For the text-containing cell, return its midpoint in [X, Y] coordinate format. 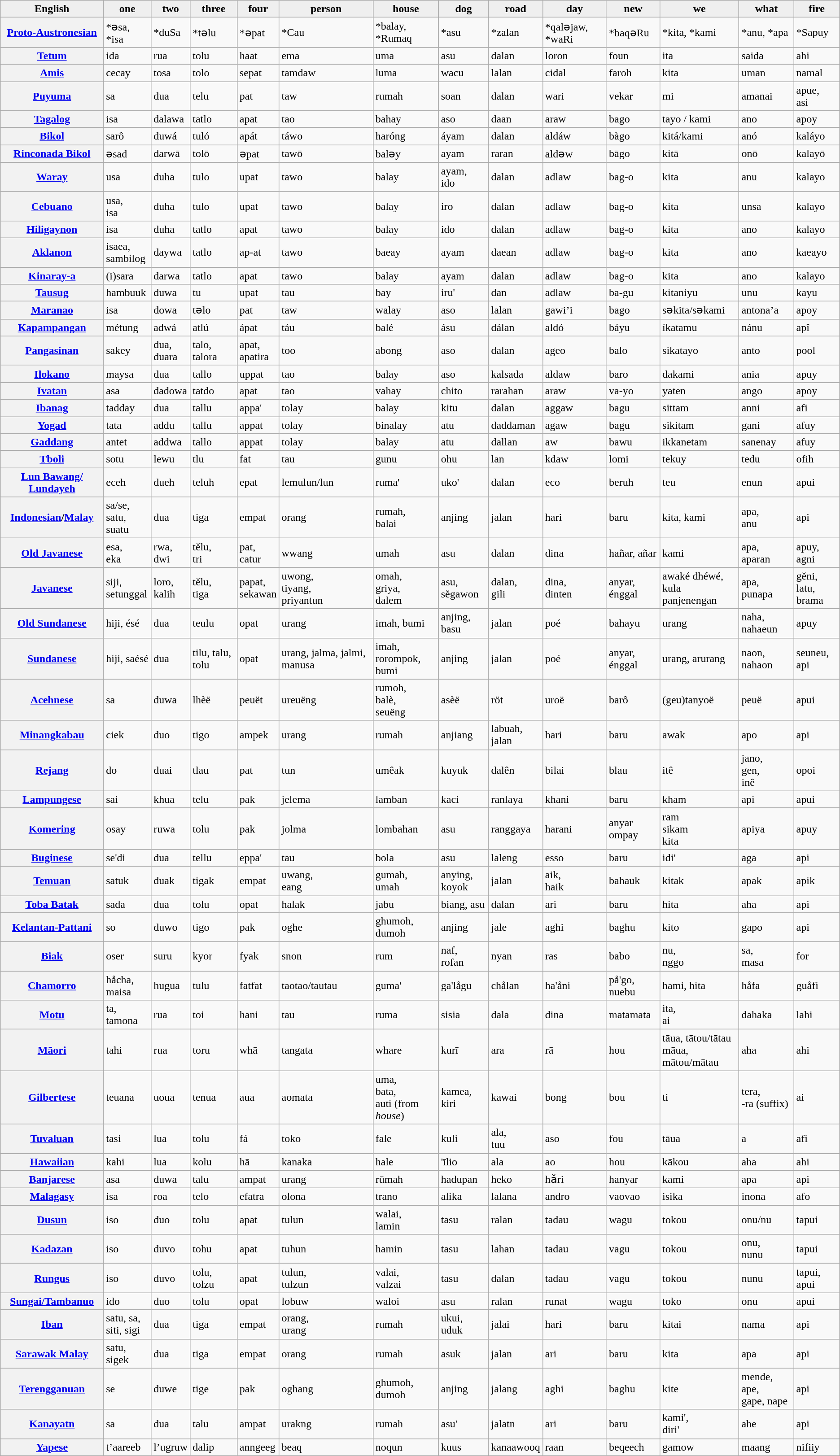
ania [766, 374]
tosa [171, 73]
taotao/tautau [326, 986]
labuah,jalan [516, 735]
ida [127, 56]
ápat [258, 327]
andro [574, 1197]
dakami [700, 374]
duwe [171, 1389]
mi [700, 96]
jolma [326, 828]
(i)sara [127, 276]
*asu [464, 32]
Hiligaynon [52, 229]
lan [516, 459]
loro,kalih [171, 588]
naon, nahaon [766, 658]
satu,sigek [127, 1354]
lamban [406, 799]
rum [406, 956]
bong [574, 1097]
epat [258, 483]
kuli [464, 1138]
alika [464, 1197]
day [574, 9]
ango [766, 391]
onu,nunu [766, 1249]
uppat [258, 374]
dowa [171, 310]
we [700, 9]
dadowa [171, 391]
onu/nu [766, 1220]
waloi [406, 1301]
nunu [766, 1278]
sisia [464, 1015]
papat,sekawan [258, 588]
hale [406, 1162]
baro [633, 374]
urang, arurang [700, 658]
toi [214, 1015]
antona’a [766, 310]
Tausug [52, 293]
kahi [127, 1162]
uma [406, 56]
Tboli [52, 459]
chito [464, 391]
hiji, saésé [127, 658]
tilu, talu, tolu [214, 658]
lemulun/lun [326, 483]
tlu [214, 459]
wwang [326, 553]
Komering [52, 828]
bàgo [633, 136]
jelema [326, 799]
Proto-Austronesian [52, 32]
uoua [171, 1097]
kito [700, 928]
tekuy [700, 459]
aldaw [574, 374]
kitak [700, 881]
barô [633, 700]
Gaddang [52, 442]
gapo [766, 928]
*duSa [171, 32]
anni [766, 408]
osay [127, 828]
person [326, 9]
jabu [406, 904]
beqeech [633, 1447]
på'go, nuebu [633, 986]
Tetum [52, 56]
ai [817, 1097]
haat [258, 56]
apat,apatira [258, 351]
uwang,eang [326, 881]
ranggaya [516, 828]
teu [700, 483]
opoi [817, 770]
nyan [516, 956]
English [52, 9]
táwo [326, 136]
mende, ape,gape, nape [766, 1389]
Kanayatn [52, 1424]
Toba Batak [52, 904]
Sarawak Malay [52, 1354]
teuana [127, 1097]
chålan [516, 986]
bahauk [633, 881]
dog [464, 9]
tatdo [214, 391]
kawai [516, 1097]
too [326, 351]
inona [766, 1197]
Javanese [52, 588]
do [127, 770]
asu,sĕgawon [464, 588]
so [127, 928]
talo,talora [214, 351]
*anu, *apa [766, 32]
adwá [171, 327]
kita, kami [700, 518]
tolō [214, 154]
luma [406, 73]
kayu [817, 293]
halak [326, 904]
kyor [214, 956]
rarahan [516, 391]
daan [516, 119]
asu' [464, 1424]
apak [766, 881]
imah,rorompok, bumi [406, 658]
kitaniyu [700, 293]
baləy [406, 154]
one [127, 9]
Banjarese [52, 1179]
bou [633, 1097]
anó [766, 136]
biang, asu [464, 904]
lhèë [214, 700]
se'di [127, 858]
Ibanag [52, 408]
ita [700, 56]
*balay, *Rumaq [406, 32]
apue,asi [817, 96]
tulu [214, 986]
khua [171, 799]
aldáw [574, 136]
bay [406, 293]
sa/se,satu,suatu [127, 518]
sarô [127, 136]
ciek [127, 735]
håfa [766, 986]
aga [766, 858]
*kita, *kami [700, 32]
kolu [214, 1162]
sittam [700, 408]
raran [516, 154]
kākou [700, 1162]
sikatayo [700, 351]
ofih [817, 459]
bahayu [633, 623]
ap-at [258, 252]
lomi [633, 459]
ramsikamkita [700, 828]
Temuan [52, 881]
fá [258, 1138]
kitá/kami [700, 136]
walay [406, 310]
hamin [406, 1249]
hǎri [574, 1179]
hambuuk [127, 293]
l’ugruw [171, 1447]
Minangkabau [52, 735]
house [406, 9]
kham [700, 799]
tĕlu,tri [214, 553]
Hawaiian [52, 1162]
sakey [127, 351]
aomata [326, 1097]
kdaw [574, 459]
tĕlu,tiga [214, 588]
gamow [700, 1447]
áyam [464, 136]
esa,eka [127, 553]
unsa [766, 206]
whare [406, 1050]
ras [574, 956]
namal [817, 73]
ala [516, 1162]
tera,-ra (suffix) [766, 1097]
four [258, 9]
duwá [171, 136]
tamdaw [326, 73]
maysa [127, 374]
isika [700, 1197]
agaw [574, 425]
daddaman [516, 425]
ruwa [171, 828]
va-yo [633, 391]
bahay [406, 119]
umah [406, 553]
tlau [214, 770]
*təlu [214, 32]
omah,griya,dalem [406, 588]
iro [464, 206]
telo [214, 1197]
kurī [464, 1050]
ruma [406, 1015]
rumah,balai [406, 518]
wacu [464, 73]
ba-gu [633, 293]
jale [516, 928]
roa [171, 1197]
gunu [406, 459]
tāua [700, 1138]
dálan [516, 327]
tuhun [326, 1249]
asuk [464, 1354]
esso [574, 858]
valai,valzai [406, 1278]
jalai [516, 1324]
balé [406, 327]
ala,tuu [516, 1138]
Kadazan [52, 1249]
Malagasy [52, 1197]
íkatamu [700, 327]
*zalan [516, 32]
binalay [406, 425]
whā [258, 1050]
peuë [766, 700]
tulun [326, 1220]
road [516, 9]
lewu [171, 459]
noqun [406, 1447]
baeay [406, 252]
duwo [171, 928]
dalan,gili [516, 588]
rwa,dwi [171, 553]
siji,setunggal [127, 588]
ta,tamona [127, 1015]
iru' [464, 293]
sai [127, 799]
teluh [214, 483]
Amis [52, 73]
wari [574, 96]
vekar [633, 96]
enun [766, 483]
new [633, 9]
anto [766, 351]
hugua [171, 986]
abong [406, 351]
ruma' [406, 483]
Maranao [52, 310]
aldəw [574, 154]
darwa [171, 276]
tu [214, 293]
hami, hita [700, 986]
Tagalog [52, 119]
three [214, 9]
walai,lamin [406, 1220]
dahaka [766, 1015]
Dusun [52, 1220]
eceh [127, 483]
hañar, añar [633, 553]
tolu,tolzu [214, 1278]
Lun Bawang/ Lundayeh [52, 483]
röt [516, 700]
addu [171, 425]
jalang [516, 1389]
rūmah [406, 1179]
ita,ai [700, 1015]
kaeayo [817, 252]
ásu [464, 327]
hani [258, 1015]
onō [766, 154]
awak [700, 735]
ayam,ido [464, 177]
imah, bumi [406, 623]
nama [766, 1324]
kanaka [326, 1162]
for [817, 956]
raan [574, 1447]
bawu [633, 442]
səkita/səkami [700, 310]
tayo / kami [700, 119]
Sundanese [52, 658]
unu [766, 293]
anying,koyok [464, 881]
kanaawooq [516, 1447]
tāua, tātou/tātaumāua, mātou/mātau [700, 1050]
toru [214, 1050]
ampek [258, 735]
*əsa, *isa [127, 32]
Kinaray-a [52, 276]
håcha,maisa [127, 986]
balo [633, 351]
tawō [326, 154]
dalip [214, 1447]
Rungus [52, 1278]
apa,anu [766, 518]
'īlio [464, 1162]
lalana [516, 1197]
táu [326, 327]
faroh [633, 73]
fyak [258, 956]
aua [258, 1097]
rā [574, 1050]
lahan [516, 1249]
bāgo [633, 154]
ohu [464, 459]
gĕni,latu,brama [817, 588]
hiji, ésé [127, 623]
ti [700, 1097]
kitu [464, 408]
atlú [214, 327]
maang [766, 1447]
vaovao [633, 1197]
Tuvaluan [52, 1138]
Bikol [52, 136]
sepat [258, 73]
tulun,tulzun [326, 1278]
soan [464, 96]
ga'lågu [464, 986]
sotu [127, 459]
saida [766, 56]
trano [406, 1197]
t’aareeb [127, 1447]
orang,urang [326, 1324]
tohu [214, 1249]
babo [633, 956]
Aklanon [52, 252]
uwong,tiyang,priyantun [326, 588]
Iban [52, 1324]
uma,bata,auti (from house) [406, 1097]
tenua [214, 1097]
əsad [127, 154]
tedu [766, 459]
afo [817, 1197]
Terengganuan [52, 1389]
kite [700, 1389]
Ilokano [52, 374]
tolo [214, 73]
fire [817, 9]
tangata [326, 1050]
eco [574, 483]
Indonesian/Malay [52, 518]
onu [766, 1301]
rumoh,balè,seuëng [406, 700]
usa,isa [127, 206]
pool [817, 351]
kitai [700, 1324]
dallan [516, 442]
fatfat [258, 986]
nu,nggo [700, 956]
matamata [633, 1015]
asèë [464, 700]
tata [127, 425]
duak [171, 881]
Waray [52, 177]
Yogad [52, 425]
two [171, 9]
gawi’i [574, 310]
tuló [214, 136]
kami',diri' [700, 1424]
*baqəRu [633, 32]
sikitam [700, 425]
kuyuk [464, 770]
tigak [214, 881]
beaq [326, 1447]
*qaləjaw, *waRi [574, 32]
tige [214, 1389]
harani [574, 828]
teulu [214, 623]
hā [258, 1162]
anjing, basu [464, 623]
uman [766, 73]
Old Javanese [52, 553]
fou [633, 1138]
Old Sundanese [52, 623]
loron [574, 56]
cidal [574, 73]
apa,aparan [766, 553]
laleng [516, 858]
guma' [406, 986]
fat [258, 459]
bola [406, 858]
eppa' [258, 858]
apa,punapa [766, 588]
Gilbertese [52, 1097]
hadupan [464, 1179]
naha, nahaeun [766, 623]
kalayō [817, 154]
ukui,uduk [464, 1324]
Pangasinan [52, 351]
daean [516, 252]
ureuëng [326, 700]
tapui,apui [817, 1278]
Cebuano [52, 206]
Lampungese [52, 799]
tahi [127, 1050]
Rejang [52, 770]
seuneu, api [817, 658]
Māori [52, 1050]
anyarompay [633, 828]
what [766, 9]
foun [633, 56]
dalawa [171, 119]
aw [574, 442]
(geu)tanyoë [700, 700]
olona [326, 1197]
appa' [258, 408]
heko [516, 1179]
satu, sa,siti, sigi [127, 1324]
dalên [516, 770]
fale [406, 1138]
urakng [326, 1424]
khani [574, 799]
ranlaya [516, 799]
anjiang [464, 735]
Ivatan [52, 391]
tasi [127, 1138]
oghang [326, 1389]
cecay [127, 73]
Acehnese [52, 700]
darwā [171, 154]
snon [326, 956]
báyu [633, 327]
aldó [574, 327]
peuët [258, 700]
bilai [574, 770]
hanyar [633, 1179]
apo [766, 735]
daywa [171, 252]
ara [516, 1050]
dua,duara [171, 351]
ahe [766, 1424]
nánu [766, 327]
kitā [700, 154]
isaea,sambilog [127, 252]
tadday [127, 408]
sada [127, 904]
apát [258, 136]
Chamorro [52, 986]
əpat [258, 154]
gumah,umah [406, 881]
təlo [214, 310]
antet [127, 442]
métung [127, 327]
idi' [700, 858]
anngeeg [258, 1447]
dina,dinten [574, 588]
runat [574, 1301]
dala [516, 1015]
sa,masa [766, 956]
umêak [406, 770]
ikkanetam [700, 442]
itê [700, 770]
aggaw [574, 408]
lobuw [326, 1301]
ema [326, 56]
apuy,agni [817, 553]
Kelantan-Pattani [52, 928]
suru [171, 956]
duai [171, 770]
usa [127, 177]
urang, jalma, jalmi, manusa [326, 658]
uko' [464, 483]
guåfi [817, 986]
*əpat [258, 32]
pat,catur [258, 553]
lombahan [406, 828]
Kapampangan [52, 327]
satuk [127, 881]
*Sapuy [817, 32]
tun [326, 770]
Rinconada Bikol [52, 154]
jalatn [516, 1424]
Motu [52, 1015]
dueh [171, 483]
apî [817, 327]
ao [574, 1162]
kamea,kiri [464, 1097]
kuus [464, 1447]
efatra [258, 1197]
nifiiy [817, 1447]
naf,rofan [464, 956]
blau [633, 770]
apik [817, 881]
haróng [406, 136]
anu [766, 177]
sanenay [766, 442]
Sungai/Tambanuo [52, 1301]
oghe [326, 928]
Puyuma [52, 96]
ageo [574, 351]
oser [127, 956]
Buginese [52, 858]
beruh [633, 483]
lahi [817, 1015]
addwa [171, 442]
kaláyo [817, 136]
awaké dhéwé,kula panjenengan [700, 588]
apiya [766, 828]
aik,haik [574, 881]
se [127, 1389]
hita [700, 904]
dan [516, 293]
uroë [574, 700]
gani [766, 425]
tellu [214, 858]
yaten [700, 391]
*Cau [326, 32]
kaci [464, 799]
vahay [406, 391]
jano, gen, inê [766, 770]
Yapese [52, 1447]
Biak [52, 956]
a [766, 1138]
kalsada [516, 374]
amanai [766, 96]
ha'åni [574, 986]
